Determine the (x, y) coordinate at the center of the cell enclosing the given text.  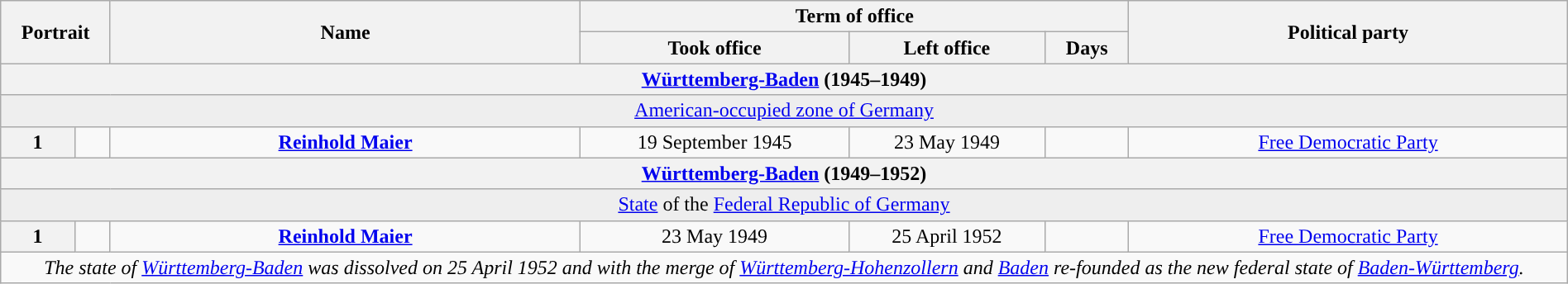
State of the Federal Republic of Germany (784, 205)
Days (1087, 48)
Took office (715, 48)
American-occupied zone of Germany (784, 111)
Term of office (855, 17)
Name (345, 32)
Portrait (56, 32)
19 September 1945 (715, 142)
Württemberg-Baden (1945–1949) (784, 79)
Political party (1348, 32)
Württemberg-Baden (1949–1952) (784, 173)
Left office (946, 48)
25 April 1952 (946, 236)
